Pinpoint the cell where the given text exists, returning its (X, Y) midpoint coordinate. 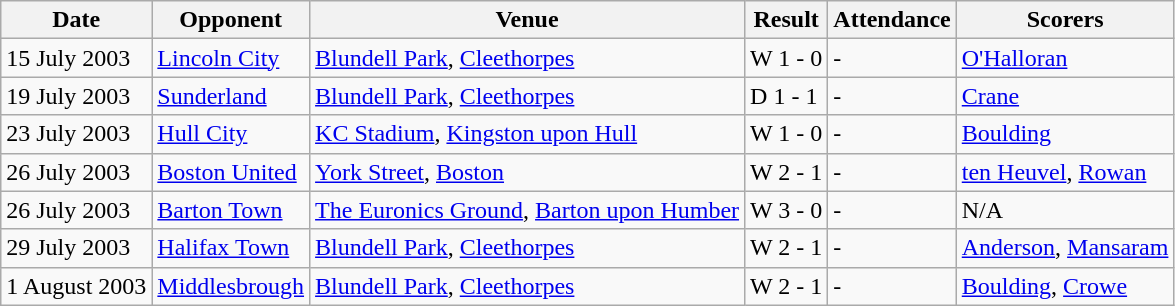
The Euronics Ground, Barton upon Humber (528, 210)
23 July 2003 (76, 134)
19 July 2003 (76, 96)
W 3 - 0 (786, 210)
Hull City (231, 134)
29 July 2003 (76, 248)
Opponent (231, 20)
Crane (1065, 96)
York Street, Boston (528, 172)
Date (76, 20)
Boulding (1065, 134)
Scorers (1065, 20)
Anderson, Mansaram (1065, 248)
Boulding, Crowe (1065, 286)
Boston United (231, 172)
D 1 - 1 (786, 96)
O'Halloran (1065, 58)
Result (786, 20)
ten Heuvel, Rowan (1065, 172)
Lincoln City (231, 58)
Attendance (892, 20)
Venue (528, 20)
Barton Town (231, 210)
Sunderland (231, 96)
Halifax Town (231, 248)
1 August 2003 (76, 286)
KC Stadium, Kingston upon Hull (528, 134)
N/A (1065, 210)
Middlesbrough (231, 286)
15 July 2003 (76, 58)
